Extract the [x, y] coordinate from the center of the cell holding the provided text.  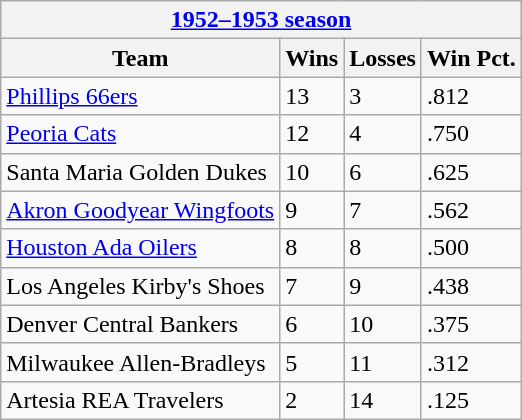
Phillips 66ers [140, 96]
Win Pct. [471, 58]
Milwaukee Allen-Bradleys [140, 362]
Houston Ada Oilers [140, 248]
11 [383, 362]
4 [383, 134]
.125 [471, 400]
.562 [471, 210]
1952–1953 season [262, 20]
3 [383, 96]
12 [312, 134]
14 [383, 400]
Denver Central Bankers [140, 324]
.312 [471, 362]
.625 [471, 172]
Artesia REA Travelers [140, 400]
Santa Maria Golden Dukes [140, 172]
Wins [312, 58]
Peoria Cats [140, 134]
13 [312, 96]
.375 [471, 324]
Losses [383, 58]
5 [312, 362]
.500 [471, 248]
.438 [471, 286]
Los Angeles Kirby's Shoes [140, 286]
.750 [471, 134]
Akron Goodyear Wingfoots [140, 210]
Team [140, 58]
2 [312, 400]
.812 [471, 96]
